Extract the (x, y) coordinate from the center of the cell holding the provided text.  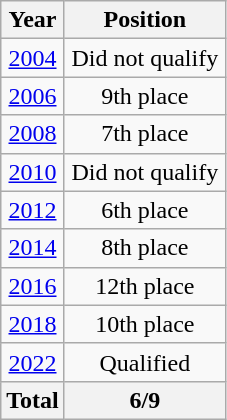
6/9 (144, 400)
2016 (33, 286)
Position (144, 20)
8th place (144, 248)
Total (33, 400)
2022 (33, 362)
2018 (33, 324)
2006 (33, 96)
6th place (144, 210)
10th place (144, 324)
12th place (144, 286)
2008 (33, 134)
2010 (33, 172)
7th place (144, 134)
Year (33, 20)
2014 (33, 248)
2012 (33, 210)
2004 (33, 58)
Qualified (144, 362)
9th place (144, 96)
